Output the (x, y) coordinate of the center of the cell containing the given text.  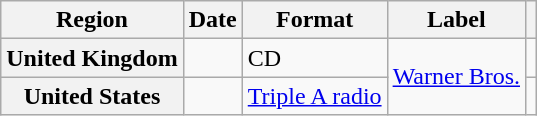
United States (92, 96)
Warner Bros. (456, 77)
Date (212, 20)
CD (314, 58)
Format (314, 20)
United Kingdom (92, 58)
Label (456, 20)
Triple A radio (314, 96)
Region (92, 20)
